Provide the [x, y] coordinate of the cell's center where the given text is located.  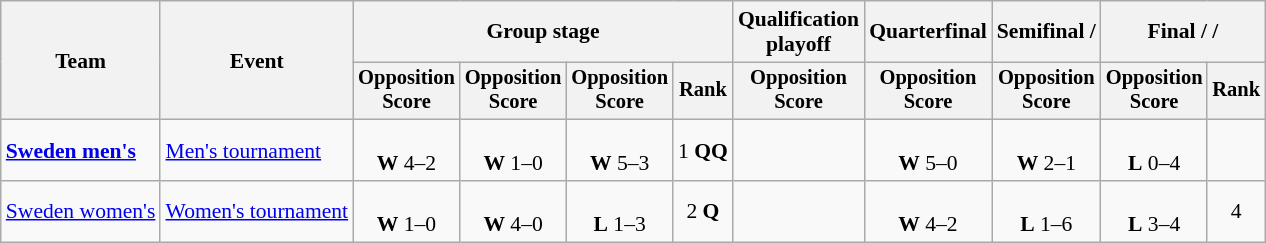
Sweden women's [81, 212]
L 3–4 [1154, 212]
Final / / [1183, 32]
W 2–1 [1046, 150]
Sweden men's [81, 150]
L 0–4 [1154, 150]
Event [256, 60]
Semifinal / [1046, 32]
L 1–6 [1046, 212]
1 QQ [703, 150]
W 5–3 [620, 150]
Men's tournament [256, 150]
W 4–0 [514, 212]
Team [81, 60]
Quarterfinal [928, 32]
Women's tournament [256, 212]
Qualificationplayoff [798, 32]
Group stage [543, 32]
W 5–0 [928, 150]
4 [1236, 212]
2 Q [703, 212]
L 1–3 [620, 212]
